Capture the cell that displays the provided text and extract its [X, Y] central coordinate. 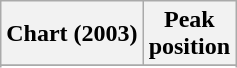
Chart (2003) [72, 34]
Peakposition [189, 34]
